Scan for the cell matching the given text and deliver its [x, y] coordinate at center. 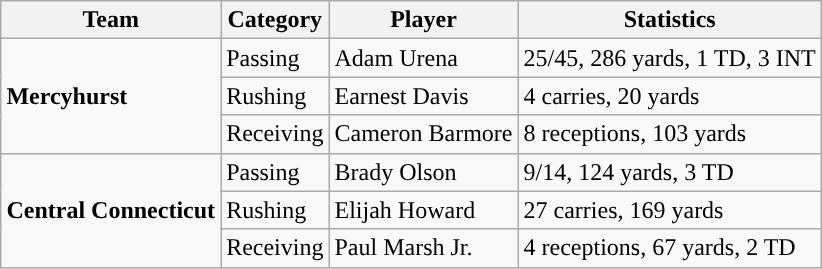
Mercyhurst [111, 96]
Paul Marsh Jr. [424, 248]
Adam Urena [424, 58]
Earnest Davis [424, 96]
Central Connecticut [111, 210]
Brady Olson [424, 172]
Team [111, 20]
25/45, 286 yards, 1 TD, 3 INT [670, 58]
Category [275, 20]
4 carries, 20 yards [670, 96]
Cameron Barmore [424, 134]
8 receptions, 103 yards [670, 134]
4 receptions, 67 yards, 2 TD [670, 248]
Statistics [670, 20]
27 carries, 169 yards [670, 210]
9/14, 124 yards, 3 TD [670, 172]
Elijah Howard [424, 210]
Player [424, 20]
